Extract the (x, y) coordinate from the center of the cell holding the provided text.  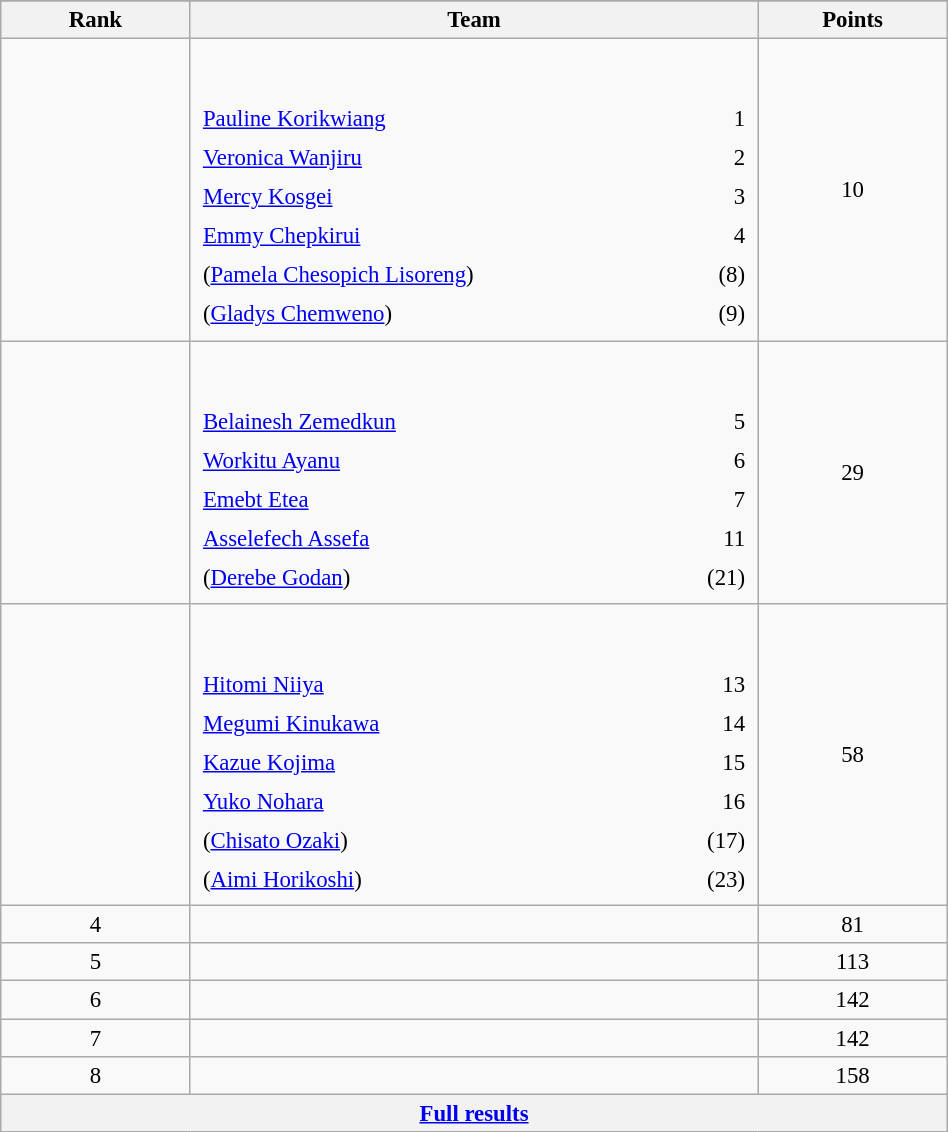
13 (694, 684)
(9) (719, 314)
58 (852, 755)
(21) (698, 577)
2 (719, 158)
1 (719, 119)
Emebt Etea (420, 499)
Hitomi Niiya (416, 684)
Emmy Chepkirui (441, 236)
(8) (719, 275)
14 (694, 723)
Team (474, 20)
158 (852, 1075)
Megumi Kinukawa (416, 723)
(Derebe Godan) (420, 577)
Belainesh Zemedkun (420, 421)
113 (852, 963)
(23) (694, 880)
(17) (694, 840)
Mercy Kosgei (441, 197)
Pauline Korikwiang 1 Veronica Wanjiru 2 Mercy Kosgei 3 Emmy Chepkirui 4 (Pamela Chesopich Lisoreng) (8) (Gladys Chemweno) (9) (474, 190)
Kazue Kojima (416, 762)
Full results (474, 1113)
3 (719, 197)
8 (96, 1075)
Veronica Wanjiru (441, 158)
Yuko Nohara (416, 801)
(Aimi Horikoshi) (416, 880)
(Chisato Ozaki) (416, 840)
Pauline Korikwiang (441, 119)
Hitomi Niiya 13 Megumi Kinukawa 14 Kazue Kojima 15 Yuko Nohara 16 (Chisato Ozaki) (17) (Aimi Horikoshi) (23) (474, 755)
Points (852, 20)
15 (694, 762)
(Gladys Chemweno) (441, 314)
Asselefech Assefa (420, 538)
11 (698, 538)
Rank (96, 20)
Belainesh Zemedkun 5 Workitu Ayanu 6 Emebt Etea 7 Asselefech Assefa 11 (Derebe Godan) (21) (474, 472)
Workitu Ayanu (420, 460)
10 (852, 190)
81 (852, 925)
(Pamela Chesopich Lisoreng) (441, 275)
16 (694, 801)
29 (852, 472)
